Scan for the cell matching the given text and deliver its (X, Y) coordinate at center. 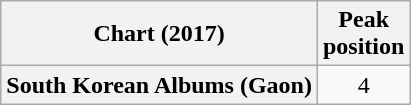
Chart (2017) (160, 34)
South Korean Albums (Gaon) (160, 85)
Peakposition (363, 34)
4 (363, 85)
